Determine the (x, y) coordinate at the center of the cell enclosing the given text.  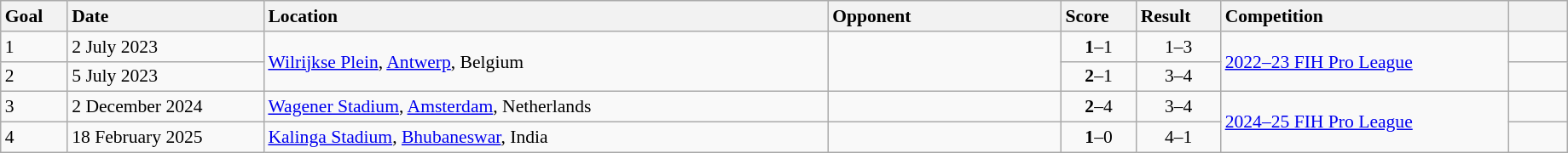
Competition (1365, 16)
Wagener Stadium, Amsterdam, Netherlands (546, 107)
2 December 2024 (165, 107)
Wilrijkse Plein, Antwerp, Belgium (546, 61)
2–1 (1098, 76)
Score (1098, 16)
Result (1178, 16)
1 (34, 47)
2 (34, 76)
4 (34, 138)
1–1 (1098, 47)
Goal (34, 16)
Kalinga Stadium, Bhubaneswar, India (546, 138)
2022–23 FIH Pro League (1365, 61)
4–1 (1178, 138)
2024–25 FIH Pro League (1365, 122)
18 February 2025 (165, 138)
Location (546, 16)
3 (34, 107)
Date (165, 16)
1–0 (1098, 138)
2–4 (1098, 107)
5 July 2023 (165, 76)
2 July 2023 (165, 47)
1–3 (1178, 47)
Opponent (945, 16)
